Detect which cell encompasses the target text, then output its (X, Y) center coordinate. 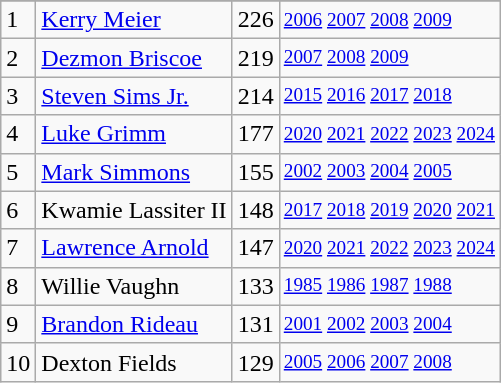
214 (256, 96)
Willie Vaughn (134, 286)
147 (256, 248)
1 (18, 20)
2017 2018 2019 2020 2021 (389, 210)
Kerry Meier (134, 20)
148 (256, 210)
155 (256, 172)
226 (256, 20)
2 (18, 58)
Luke Grimm (134, 134)
2006 2007 2008 2009 (389, 20)
7 (18, 248)
1985 1986 1987 1988 (389, 286)
10 (18, 362)
133 (256, 286)
3 (18, 96)
9 (18, 324)
Dezmon Briscoe (134, 58)
2007 2008 2009 (389, 58)
Steven Sims Jr. (134, 96)
Mark Simmons (134, 172)
Dexton Fields (134, 362)
219 (256, 58)
131 (256, 324)
5 (18, 172)
2002 2003 2004 2005 (389, 172)
Lawrence Arnold (134, 248)
177 (256, 134)
8 (18, 286)
2015 2016 2017 2018 (389, 96)
4 (18, 134)
6 (18, 210)
Brandon Rideau (134, 324)
Kwamie Lassiter II (134, 210)
2005 2006 2007 2008 (389, 362)
129 (256, 362)
2001 2002 2003 2004 (389, 324)
